Determine the (x, y) coordinate at the center of the cell enclosing the given text.  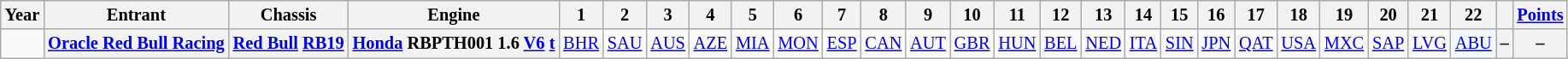
SIN (1179, 44)
MON (798, 44)
2 (625, 15)
14 (1143, 15)
Red Bull RB19 (289, 44)
15 (1179, 15)
12 (1060, 15)
20 (1388, 15)
HUN (1017, 44)
16 (1216, 15)
CAN (884, 44)
21 (1430, 15)
MIA (752, 44)
11 (1017, 15)
BHR (581, 44)
AUS (667, 44)
SAP (1388, 44)
7 (843, 15)
5 (752, 15)
19 (1344, 15)
13 (1103, 15)
6 (798, 15)
LVG (1430, 44)
17 (1256, 15)
AUT (928, 44)
BEL (1060, 44)
ITA (1143, 44)
Oracle Red Bull Racing (136, 44)
4 (711, 15)
Points (1540, 15)
10 (972, 15)
NED (1103, 44)
18 (1298, 15)
Engine (455, 15)
Honda RBPTH001 1.6 V6 t (455, 44)
22 (1473, 15)
8 (884, 15)
Year (22, 15)
AZE (711, 44)
Chassis (289, 15)
SAU (625, 44)
ABU (1473, 44)
USA (1298, 44)
MXC (1344, 44)
JPN (1216, 44)
3 (667, 15)
QAT (1256, 44)
Entrant (136, 15)
ESP (843, 44)
1 (581, 15)
GBR (972, 44)
9 (928, 15)
